For the text-containing cell, return its midpoint in (X, Y) coordinate format. 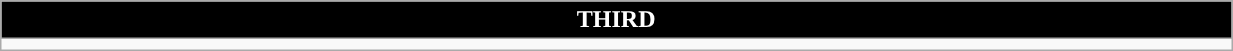
THIRD (616, 20)
